Find where the given text appears and provide that cell's center as (X, Y) coordinate. 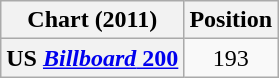
Position (231, 20)
US Billboard 200 (92, 58)
Chart (2011) (92, 20)
193 (231, 58)
